Search for the cell housing the specified text and yield its [x, y] center coordinate. 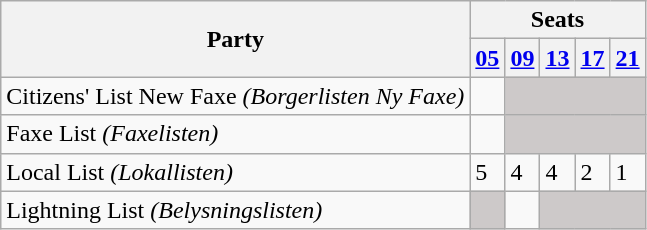
Lightning List (Belysningslisten) [236, 210]
13 [558, 58]
5 [488, 172]
1 [628, 172]
Faxe List (Faxelisten) [236, 134]
Party [236, 39]
09 [522, 58]
21 [628, 58]
Citizens' List New Faxe (Borgerlisten Ny Faxe) [236, 96]
2 [592, 172]
Local List (Lokallisten) [236, 172]
17 [592, 58]
05 [488, 58]
Seats [558, 20]
